Return [x, y] of the center of cell containing provided text 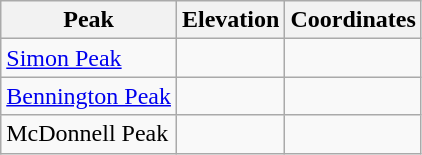
Simon Peak [89, 58]
Elevation [230, 20]
McDonnell Peak [89, 134]
Coordinates [353, 20]
Bennington Peak [89, 96]
Peak [89, 20]
